Output the [X, Y] coordinate of the center of the cell containing the given text.  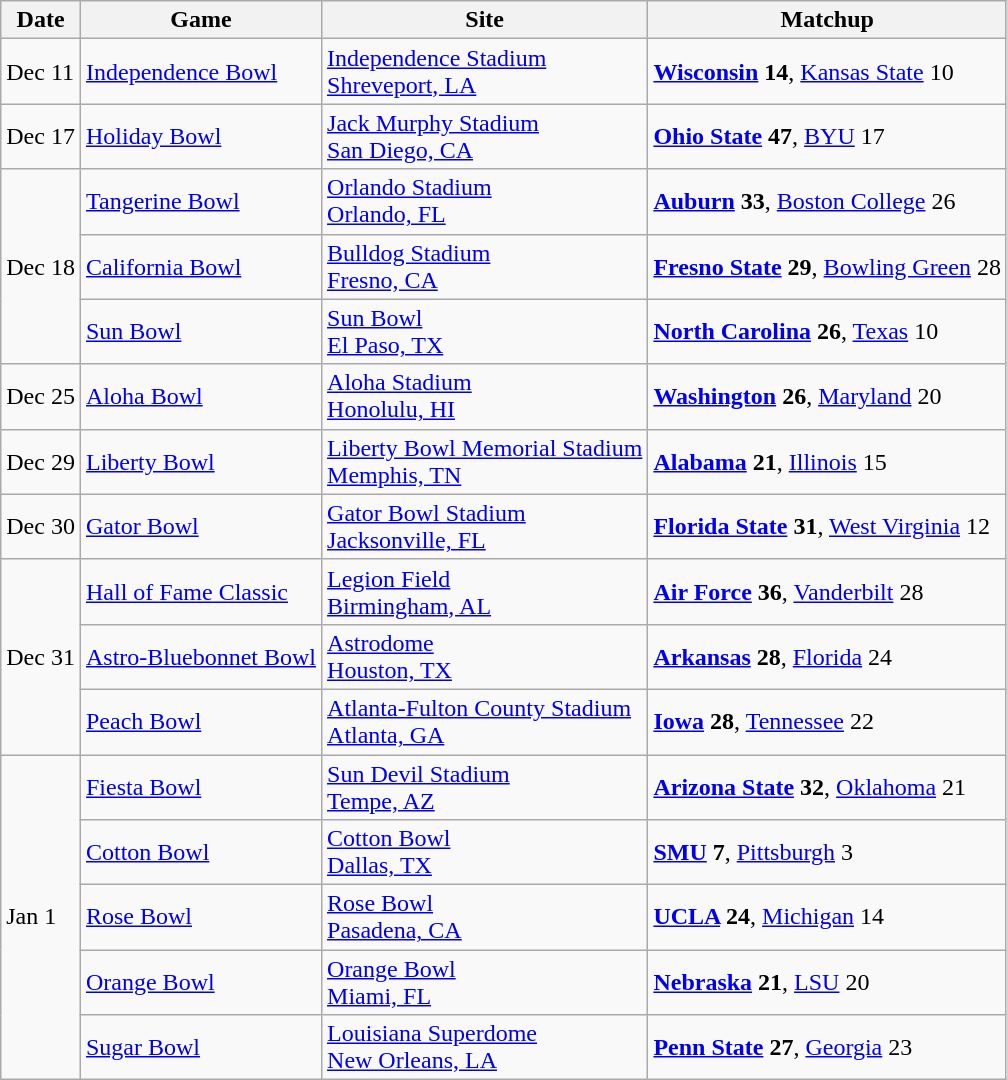
Hall of Fame Classic [200, 592]
Game [200, 20]
Dec 25 [41, 396]
Legion Field Birmingham, AL [485, 592]
Nebraska 21, LSU 20 [828, 982]
Astrodome Houston, TX [485, 656]
Orange Bowl [200, 982]
Date [41, 20]
Sugar Bowl [200, 1048]
North Carolina 26, Texas 10 [828, 332]
Atlanta-Fulton County Stadium Atlanta, GA [485, 722]
Fresno State 29, Bowling Green 28 [828, 266]
Astro-Bluebonnet Bowl [200, 656]
Matchup [828, 20]
Penn State 27, Georgia 23 [828, 1048]
Sun Bowl El Paso, TX [485, 332]
Jan 1 [41, 916]
Dec 31 [41, 656]
Dec 30 [41, 526]
Dec 17 [41, 136]
Florida State 31, West Virginia 12 [828, 526]
Liberty Bowl [200, 462]
Sun Bowl [200, 332]
Orlando Stadium Orlando, FL [485, 202]
Dec 11 [41, 72]
Holiday Bowl [200, 136]
Cotton Bowl Dallas, TX [485, 852]
Auburn 33, Boston College 26 [828, 202]
UCLA 24, Michigan 14 [828, 918]
Peach Bowl [200, 722]
Iowa 28, Tennessee 22 [828, 722]
Rose Bowl Pasadena, CA [485, 918]
Orange Bowl Miami, FL [485, 982]
California Bowl [200, 266]
Wisconsin 14, Kansas State 10 [828, 72]
Alabama 21, Illinois 15 [828, 462]
Liberty Bowl Memorial Stadium Memphis, TN [485, 462]
SMU 7, Pittsburgh 3 [828, 852]
Arizona State 32, Oklahoma 21 [828, 786]
Aloha Bowl [200, 396]
Fiesta Bowl [200, 786]
Bulldog Stadium Fresno, CA [485, 266]
Independence Bowl [200, 72]
Rose Bowl [200, 918]
Site [485, 20]
Gator Bowl [200, 526]
Gator Bowl Stadium Jacksonville, FL [485, 526]
Cotton Bowl [200, 852]
Aloha Stadium Honolulu, HI [485, 396]
Ohio State 47, BYU 17 [828, 136]
Independence Stadium Shreveport, LA [485, 72]
Dec 18 [41, 266]
Louisiana Superdome New Orleans, LA [485, 1048]
Air Force 36, Vanderbilt 28 [828, 592]
Washington 26, Maryland 20 [828, 396]
Arkansas 28, Florida 24 [828, 656]
Dec 29 [41, 462]
Jack Murphy Stadium San Diego, CA [485, 136]
Sun Devil Stadium Tempe, AZ [485, 786]
Tangerine Bowl [200, 202]
